Determine the [x, y] coordinate at the center of the cell enclosing the given text.  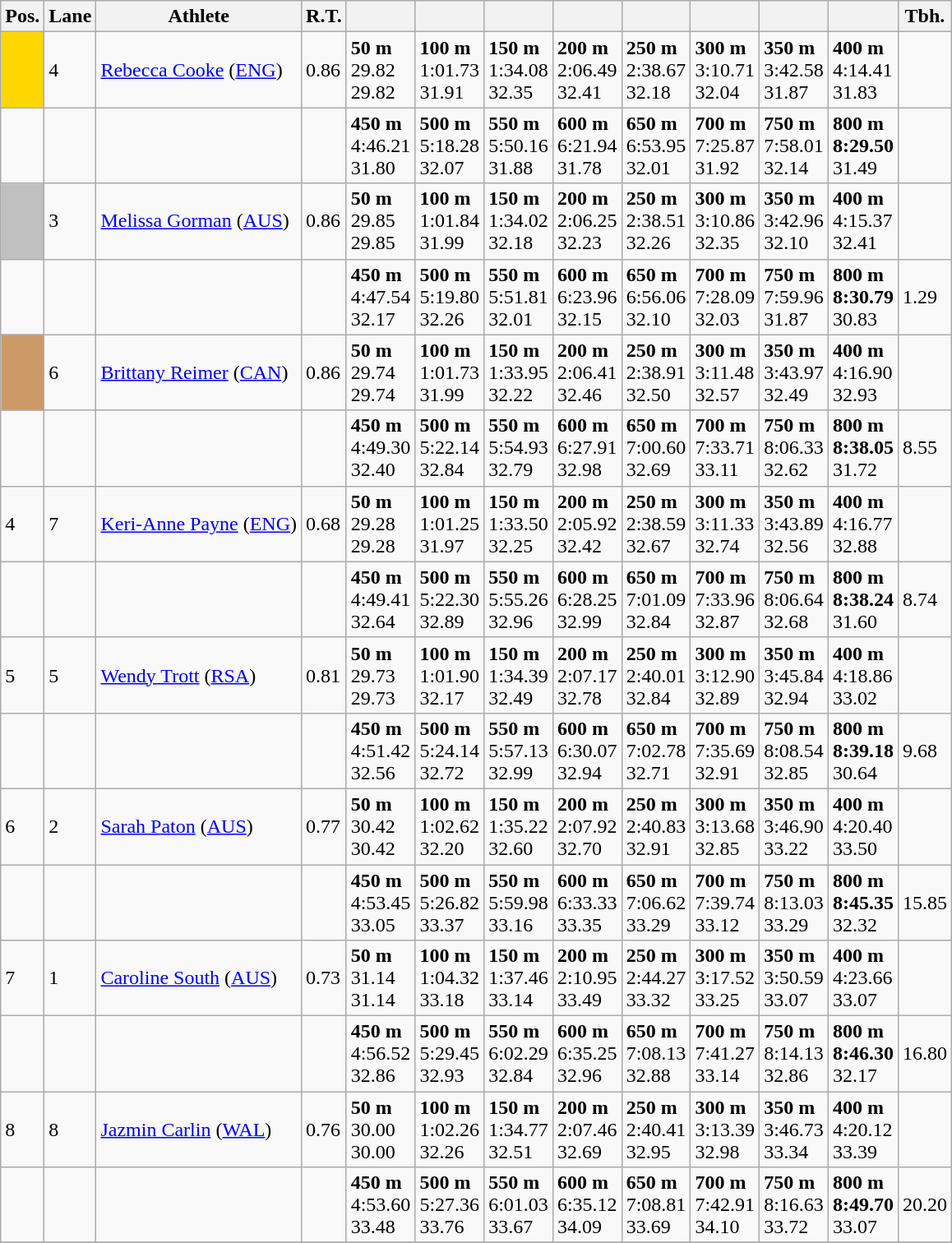
16.80 [924, 1054]
550 m5:55.2632.96 [519, 599]
150 m1:33.5032.25 [519, 524]
3 [71, 221]
600 m6:21.9431.78 [587, 146]
450 m4:49.4132.64 [381, 599]
800 m8:38.0531.72 [863, 448]
800 m8:46.3032.17 [863, 1054]
650 m6:53.9532.01 [656, 146]
50 m31.1431.14 [381, 978]
9.68 [924, 751]
250 m2:40.4132.95 [656, 1130]
Melissa Gorman (AUS) [199, 221]
550 m5:50.1631.88 [519, 146]
250 m2:44.2733.32 [656, 978]
0.81 [324, 675]
700 m7:42.9134.10 [725, 1205]
Jazmin Carlin (WAL) [199, 1130]
200 m2:06.4132.46 [587, 372]
Pos. [23, 16]
450 m4:51.4232.56 [381, 751]
Keri-Anne Payne (ENG) [199, 524]
450 m4:47.5432.17 [381, 297]
750 m8:13.0333.29 [794, 903]
8.55 [924, 448]
50 m30.0030.00 [381, 1130]
800 m8:39.1830.64 [863, 751]
150 m1:34.0832.35 [519, 70]
700 m7:25.8731.92 [725, 146]
0.77 [324, 826]
50 m29.8229.82 [381, 70]
650 m6:56.0632.10 [656, 297]
600 m6:33.3333.35 [587, 903]
50 m29.7429.74 [381, 372]
50 m29.2829.28 [381, 524]
700 m7:33.9632.87 [725, 599]
R.T. [324, 16]
150 m1:34.3932.49 [519, 675]
750 m8:06.6432.68 [794, 599]
400 m4:20.1233.39 [863, 1130]
800 m8:45.3532.32 [863, 903]
Tbh. [924, 16]
750 m8:08.5432.85 [794, 751]
100 m1:01.9032.17 [450, 675]
350 m3:42.5831.87 [794, 70]
300 m3:13.3932.98 [725, 1130]
Lane [71, 16]
550 m5:59.9833.16 [519, 903]
50 m30.4230.42 [381, 826]
15.85 [924, 903]
450 m4:49.3032.40 [381, 448]
350 m3:43.9732.49 [794, 372]
350 m3:50.5933.07 [794, 978]
350 m3:46.7333.34 [794, 1130]
550 m5:54.9332.79 [519, 448]
Wendy Trott (RSA) [199, 675]
100 m1:02.6232.20 [450, 826]
600 m6:35.1234.09 [587, 1205]
450 m4:53.6033.48 [381, 1205]
550 m6:01.0333.67 [519, 1205]
Athlete [199, 16]
550 m5:57.1332.99 [519, 751]
350 m3:43.8932.56 [794, 524]
600 m6:27.9132.98 [587, 448]
100 m1:01.7331.91 [450, 70]
200 m2:07.4632.69 [587, 1130]
500 m5:22.3032.89 [450, 599]
100 m1:01.7331.99 [450, 372]
800 m8:38.2431.60 [863, 599]
Rebecca Cooke (ENG) [199, 70]
700 m7:28.0932.03 [725, 297]
650 m7:08.1332.88 [656, 1054]
Brittany Reimer (CAN) [199, 372]
200 m2:05.9232.42 [587, 524]
400 m4:18.8633.02 [863, 675]
400 m4:16.7732.88 [863, 524]
800 m8:29.5031.49 [863, 146]
350 m3:45.8432.94 [794, 675]
200 m2:07.1732.78 [587, 675]
200 m2:07.9232.70 [587, 826]
150 m1:34.0232.18 [519, 221]
450 m4:46.2131.80 [381, 146]
750 m8:14.1332.86 [794, 1054]
200 m2:06.4932.41 [587, 70]
200 m2:10.9533.49 [587, 978]
400 m4:23.6633.07 [863, 978]
0.68 [324, 524]
350 m3:42.9632.10 [794, 221]
750 m7:59.9631.87 [794, 297]
400 m4:15.3732.41 [863, 221]
700 m7:41.2733.14 [725, 1054]
400 m4:16.9032.93 [863, 372]
50 m29.7329.73 [381, 675]
400 m4:14.4131.83 [863, 70]
750 m8:16.6333.72 [794, 1205]
750 m8:06.3332.62 [794, 448]
450 m4:56.5232.86 [381, 1054]
400 m4:20.4033.50 [863, 826]
650 m7:01.0932.84 [656, 599]
100 m1:02.2632.26 [450, 1130]
50 m29.8529.85 [381, 221]
800 m8:49.7033.07 [863, 1205]
500 m5:29.4532.93 [450, 1054]
700 m7:39.7433.12 [725, 903]
250 m2:38.5132.26 [656, 221]
300 m3:10.7132.04 [725, 70]
500 m5:24.1432.72 [450, 751]
150 m1:35.2232.60 [519, 826]
650 m7:06.6233.29 [656, 903]
600 m6:28.2532.99 [587, 599]
200 m2:06.2532.23 [587, 221]
0.76 [324, 1130]
300 m3:17.5233.25 [725, 978]
300 m3:11.4832.57 [725, 372]
650 m7:00.6032.69 [656, 448]
250 m2:40.0132.84 [656, 675]
600 m6:35.2532.96 [587, 1054]
250 m2:38.6732.18 [656, 70]
450 m4:53.4533.05 [381, 903]
700 m7:35.6932.91 [725, 751]
150 m1:33.9532.22 [519, 372]
650 m7:08.8133.69 [656, 1205]
2 [71, 826]
500 m5:26.8233.37 [450, 903]
550 m6:02.2932.84 [519, 1054]
300 m3:11.3332.74 [725, 524]
500 m5:18.2832.07 [450, 146]
300 m3:13.6832.85 [725, 826]
1.29 [924, 297]
550 m5:51.8132.01 [519, 297]
500 m5:19.8032.26 [450, 297]
600 m6:30.0732.94 [587, 751]
1 [71, 978]
250 m2:38.5932.67 [656, 524]
700 m7:33.7133.11 [725, 448]
100 m1:01.2531.97 [450, 524]
Sarah Paton (AUS) [199, 826]
100 m1:04.3233.18 [450, 978]
300 m3:12.9032.89 [725, 675]
Caroline South (AUS) [199, 978]
100 m1:01.8431.99 [450, 221]
0.73 [324, 978]
500 m5:27.3633.76 [450, 1205]
8.74 [924, 599]
250 m2:38.9132.50 [656, 372]
300 m3:10.8632.35 [725, 221]
600 m6:23.9632.15 [587, 297]
150 m1:34.7732.51 [519, 1130]
750 m7:58.0132.14 [794, 146]
350 m3:46.9033.22 [794, 826]
800 m8:30.7930.83 [863, 297]
650 m7:02.7832.71 [656, 751]
250 m2:40.8332.91 [656, 826]
150 m1:37.4633.14 [519, 978]
20.20 [924, 1205]
500 m5:22.1432.84 [450, 448]
